Determine the [X, Y] coordinate at the center of the cell enclosing the given text.  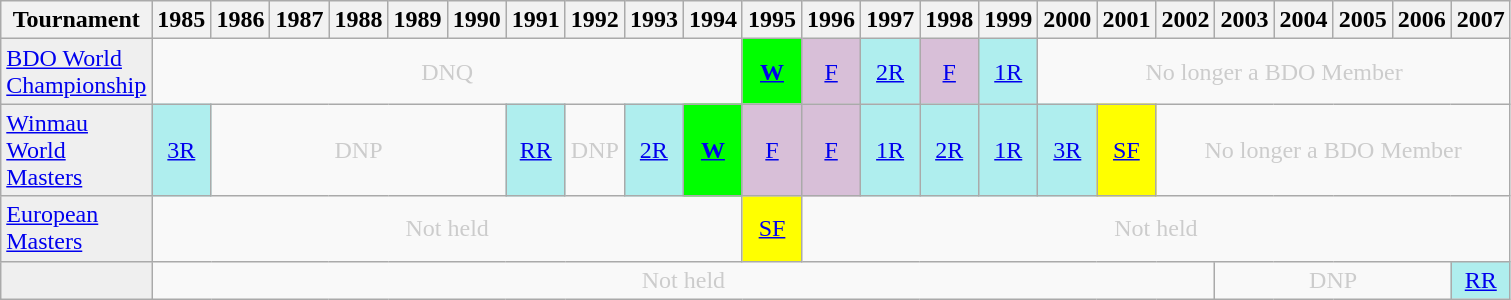
1991 [536, 20]
1987 [300, 20]
1993 [654, 20]
2000 [1068, 20]
1989 [418, 20]
2001 [1126, 20]
1999 [1008, 20]
1998 [950, 20]
1985 [182, 20]
1992 [594, 20]
BDO World Championship [76, 72]
1986 [240, 20]
1995 [772, 20]
Winmau World Masters [76, 150]
2006 [1422, 20]
2007 [1480, 20]
2004 [1304, 20]
1988 [358, 20]
1994 [712, 20]
DNQ [448, 72]
2002 [1186, 20]
European Masters [76, 228]
1997 [890, 20]
2005 [1362, 20]
1996 [832, 20]
1990 [476, 20]
2003 [1244, 20]
Tournament [76, 20]
